Search for the cell housing the specified text and yield its [x, y] center coordinate. 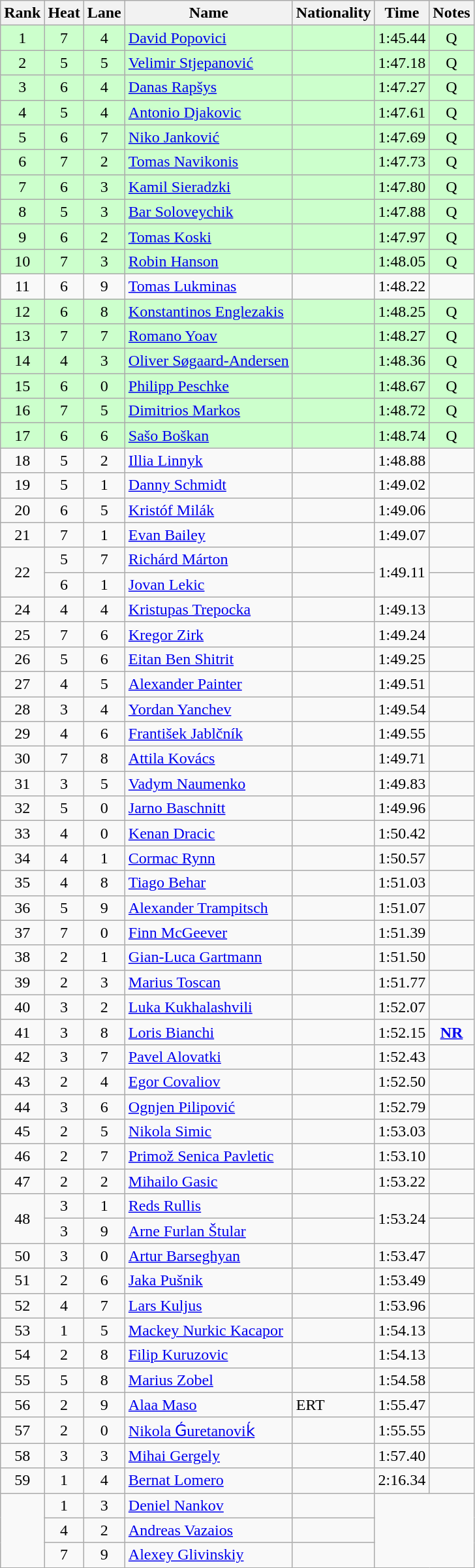
50 [22, 1256]
28 [22, 709]
1:53.96 [402, 1305]
Nikola Simic [209, 1132]
Romano Yoav [209, 336]
Vadym Naumenko [209, 784]
1:47.27 [402, 88]
Dimitrios Markos [209, 411]
45 [22, 1132]
1:48.05 [402, 261]
1:49.55 [402, 734]
30 [22, 759]
1:49.83 [402, 784]
Finn McGeever [209, 933]
24 [22, 609]
Luka Kukhalashvili [209, 1007]
Philipp Peschke [209, 386]
Yordan Yanchev [209, 709]
1:54.58 [402, 1380]
Gian-Luca Gartmann [209, 957]
1:51.50 [402, 957]
1:48.25 [402, 312]
59 [22, 1480]
1:50.57 [402, 858]
53 [22, 1330]
1:49.96 [402, 808]
1:49.06 [402, 510]
1:48.27 [402, 336]
Alexey Glivinskiy [209, 1555]
Mackey Nurkic Kacapor [209, 1330]
12 [22, 312]
Mihai Gergely [209, 1456]
1:50.42 [402, 833]
Nikola Ǵuretanoviḱ [209, 1430]
ERT [333, 1405]
Ognjen Pilipović [209, 1107]
1:52.07 [402, 1007]
1:45.44 [402, 38]
Egor Covaliov [209, 1081]
Notes [452, 13]
1:47.18 [402, 63]
Konstantinos Englezakis [209, 312]
17 [22, 436]
22 [22, 572]
1:53.10 [402, 1157]
1:53.47 [402, 1256]
Heat [64, 13]
Tomas Navikonis [209, 162]
1:55.47 [402, 1405]
Jovan Lekic [209, 584]
Reds Rullis [209, 1206]
Sašo Boškan [209, 436]
Illia Linnyk [209, 460]
34 [22, 858]
Cormac Rynn [209, 858]
Oliver Søgaard-Andersen [209, 361]
1:47.97 [402, 236]
1:48.74 [402, 436]
1:53.49 [402, 1281]
1:49.07 [402, 535]
Jaka Pušnik [209, 1281]
Richárd Márton [209, 560]
Alaa Maso [209, 1405]
1:49.71 [402, 759]
1:49.11 [402, 572]
26 [22, 659]
Bar Soloveychik [209, 212]
41 [22, 1032]
František Jablčník [209, 734]
Evan Bailey [209, 535]
Kenan Dracic [209, 833]
1:51.39 [402, 933]
Marius Toscan [209, 982]
Robin Hanson [209, 261]
Andreas Vazaios [209, 1530]
1:49.25 [402, 659]
Tomas Koski [209, 236]
Bernat Lomero [209, 1480]
1:48.88 [402, 460]
1:49.13 [402, 609]
Kregor Zirk [209, 634]
29 [22, 734]
Velimir Stjepanović [209, 63]
Antonio Djakovic [209, 112]
1:49.54 [402, 709]
1:47.80 [402, 187]
56 [22, 1405]
Rank [22, 13]
Name [209, 13]
16 [22, 411]
David Popovici [209, 38]
1:51.03 [402, 883]
1:52.50 [402, 1081]
10 [22, 261]
Mihailo Gasic [209, 1181]
Kristupas Trepocka [209, 609]
Danas Rapšys [209, 88]
36 [22, 908]
Attila Kovács [209, 759]
52 [22, 1305]
1:52.43 [402, 1057]
Artur Barseghyan [209, 1256]
37 [22, 933]
Arne Furlan Štular [209, 1231]
Kamil Sieradzki [209, 187]
1:51.07 [402, 908]
1:57.40 [402, 1456]
1:53.22 [402, 1181]
1:48.72 [402, 411]
58 [22, 1456]
43 [22, 1081]
31 [22, 784]
Loris Bianchi [209, 1032]
1:52.15 [402, 1032]
42 [22, 1057]
38 [22, 957]
11 [22, 286]
Filip Kuruzovic [209, 1355]
1:47.73 [402, 162]
1:53.24 [402, 1219]
1:48.67 [402, 386]
32 [22, 808]
Primož Senica Pavletic [209, 1157]
1:52.79 [402, 1107]
39 [22, 982]
14 [22, 361]
21 [22, 535]
1:49.02 [402, 485]
Kristóf Milák [209, 510]
2:16.34 [402, 1480]
Jarno Baschnitt [209, 808]
1:49.24 [402, 634]
57 [22, 1430]
40 [22, 1007]
NR [452, 1032]
27 [22, 684]
Pavel Alovatki [209, 1057]
Alexander Trampitsch [209, 908]
Tomas Lukminas [209, 286]
46 [22, 1157]
55 [22, 1380]
1:49.51 [402, 684]
1:47.61 [402, 112]
Danny Schmidt [209, 485]
Nationality [333, 13]
1:53.03 [402, 1132]
Alexander Painter [209, 684]
1:47.69 [402, 137]
Tiago Behar [209, 883]
35 [22, 883]
1:48.36 [402, 361]
Niko Janković [209, 137]
Marius Zobel [209, 1380]
25 [22, 634]
20 [22, 510]
51 [22, 1281]
Lane [104, 13]
1:47.88 [402, 212]
Lars Kuljus [209, 1305]
Deniel Nankov [209, 1505]
1:55.55 [402, 1430]
19 [22, 485]
18 [22, 460]
47 [22, 1181]
Time [402, 13]
1:51.77 [402, 982]
15 [22, 386]
13 [22, 336]
54 [22, 1355]
Eitan Ben Shitrit [209, 659]
33 [22, 833]
44 [22, 1107]
1:48.22 [402, 286]
48 [22, 1219]
